Provide the (X, Y) coordinate of the cell's center where the given text is located.  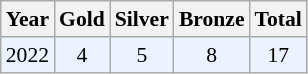
8 (212, 55)
Total (278, 19)
Silver (142, 19)
Year (28, 19)
Gold (82, 19)
4 (82, 55)
17 (278, 55)
2022 (28, 55)
Bronze (212, 19)
5 (142, 55)
